Find where the given text appears and provide that cell's center as (X, Y) coordinate. 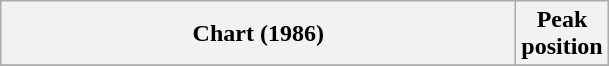
Chart (1986) (258, 34)
Peakposition (562, 34)
